Return the [X, Y] coordinate for the center point of the cell that contains the specified text.  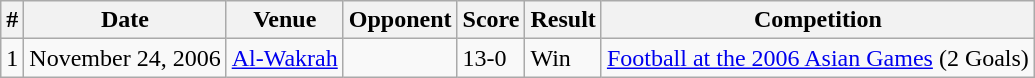
Competition [818, 20]
Win [563, 58]
Score [491, 20]
1 [12, 58]
Al-Wakrah [284, 58]
Opponent [400, 20]
November 24, 2006 [125, 58]
Venue [284, 20]
13-0 [491, 58]
# [12, 20]
Result [563, 20]
Football at the 2006 Asian Games (2 Goals) [818, 58]
Date [125, 20]
